For the text-containing cell, return its midpoint in [X, Y] coordinate format. 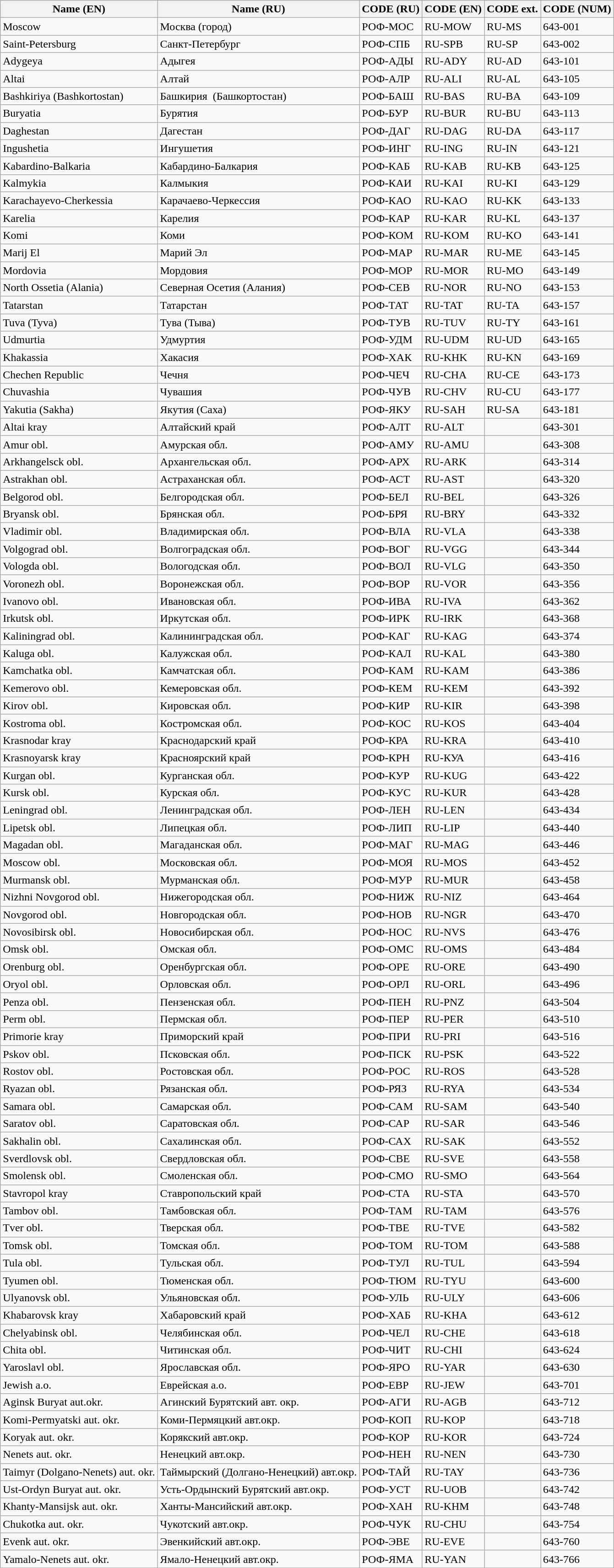
643-594 [577, 1263]
РОФ-ИРК [391, 619]
RU-MO [513, 270]
Smolensk obl. [79, 1176]
Leningrad obl. [79, 810]
РОФ-КОП [391, 1420]
Chelyabinsk obl. [79, 1333]
Мордовия [258, 270]
Khakassia [79, 357]
643-109 [577, 96]
Ust-Ordyn Buryat aut. okr. [79, 1489]
RU-KIR [453, 706]
Псковская обл. [258, 1054]
RU-LIP [453, 828]
Волгоградская обл. [258, 549]
Ханты-Мансийский авт.окр. [258, 1507]
Карачаево-Черкессия [258, 200]
643-546 [577, 1124]
Санкт-Петербург [258, 44]
Брянская обл. [258, 514]
643-434 [577, 810]
РОФ-ТАМ [391, 1211]
Орловская обл. [258, 984]
RU-VOR [453, 584]
643-157 [577, 305]
Тамбовская обл. [258, 1211]
Ryazan obl. [79, 1089]
Архангельская обл. [258, 462]
RU-ARK [453, 462]
РОФ-УЛЬ [391, 1298]
RU-TAY [453, 1472]
643-326 [577, 496]
RU-SAM [453, 1106]
RU-KAB [453, 166]
РОФ-МОР [391, 270]
Татарстан [258, 305]
РОФ-НЕН [391, 1455]
RU-LEN [453, 810]
RU-MOR [453, 270]
Омская обл. [258, 949]
643-177 [577, 392]
RU-ORL [453, 984]
РОФ-САХ [391, 1141]
Усть-Ордынский Бурятский авт.окр. [258, 1489]
РОФ-ОРЕ [391, 967]
643-169 [577, 357]
643-350 [577, 566]
Murmansk obl. [79, 880]
RU-KUG [453, 776]
643-724 [577, 1437]
RU-KAL [453, 653]
Yamalo-Nenets aut. okr. [79, 1559]
Калмыкия [258, 183]
Marij El [79, 253]
643-001 [577, 27]
RU-CHA [453, 375]
РОФ-РЯЗ [391, 1089]
РОФ-АДЫ [391, 61]
Vologda obl. [79, 566]
Магаданская обл. [258, 845]
Свердловская обл. [258, 1158]
Novosibirsk obl. [79, 932]
RU-TA [513, 305]
Saint-Petersburg [79, 44]
643-748 [577, 1507]
Тува (Тыва) [258, 323]
RU-ME [513, 253]
RU-KOR [453, 1437]
Смоленская обл. [258, 1176]
RU-ING [453, 148]
Name (RU) [258, 9]
RU-NOR [453, 288]
Ульяновская обл. [258, 1298]
RU-SA [513, 410]
643-522 [577, 1054]
Ямало-Ненецкий авт.окр. [258, 1559]
RU-IVA [453, 601]
643-002 [577, 44]
643-173 [577, 375]
Белгородская обл. [258, 496]
643-416 [577, 758]
RU-BEL [453, 496]
Красноярский край [258, 758]
643-117 [577, 131]
Lipetsk obl. [79, 828]
643-630 [577, 1368]
RU-VGG [453, 549]
Khanty-Mansijsk aut. okr. [79, 1507]
РОФ-ОРЛ [391, 984]
RU-KEM [453, 688]
Карелия [258, 218]
Эвенкийский авт.окр. [258, 1541]
РОФ-ТАТ [391, 305]
RU-KHA [453, 1315]
Сахалинская обл. [258, 1141]
RU-BA [513, 96]
Ingushetia [79, 148]
Чукотский авт.окр. [258, 1524]
CODE (EN) [453, 9]
РОФ-АГИ [391, 1402]
643-308 [577, 444]
РОФ-БЕЛ [391, 496]
РОФ-ХАН [391, 1507]
RU-КУА [453, 758]
РОФ-КРН [391, 758]
Kabardino-Balkaria [79, 166]
Камчатская обл. [258, 671]
643-362 [577, 601]
РОФ-ЕВР [391, 1385]
Чечня [258, 375]
РОФ-АЛТ [391, 427]
Chita obl. [79, 1350]
РОФ-ТАЙ [391, 1472]
Оренбургская обл. [258, 967]
РОФ-ДАГ [391, 131]
Primorie kray [79, 1036]
643-624 [577, 1350]
Астраханская обл. [258, 479]
RU-KN [513, 357]
Kamchatka obl. [79, 671]
RU-RYA [453, 1089]
Taimyr (Dolgano-Nenets) aut. okr. [79, 1472]
643-386 [577, 671]
643-736 [577, 1472]
Adygeya [79, 61]
Amur obl. [79, 444]
Московская обл. [258, 862]
Krasnodar kray [79, 740]
Sverdlovsk obl. [79, 1158]
Astrakhan obl. [79, 479]
RU-KOP [453, 1420]
643-564 [577, 1176]
RU-NO [513, 288]
RU-BU [513, 113]
Altai kray [79, 427]
RU-MS [513, 27]
Belgorod obl. [79, 496]
643-121 [577, 148]
Volgograd obl. [79, 549]
Тульская обл. [258, 1263]
Москва (город) [258, 27]
Karelia [79, 218]
643-141 [577, 236]
РОФ-ТВЕ [391, 1228]
РОФ-СВЕ [391, 1158]
РОФ-ВОР [391, 584]
Perm obl. [79, 1019]
РОФ-КРА [391, 740]
Алтай [258, 79]
РОФ-ПРИ [391, 1036]
Rostov obl. [79, 1072]
РОФ-НИЖ [391, 897]
РОФ-МОЯ [391, 862]
Бурятия [258, 113]
Yakutia (Sakha) [79, 410]
643-458 [577, 880]
RU-AD [513, 61]
RU-TAT [453, 305]
643-606 [577, 1298]
РОФ-ТУЛ [391, 1263]
643-612 [577, 1315]
Тверская обл. [258, 1228]
РОФ-ТЮМ [391, 1280]
Altai [79, 79]
Sakhalin obl. [79, 1141]
RU-DA [513, 131]
Мурманская обл. [258, 880]
643-374 [577, 636]
РОФ-ЭВЕ [391, 1541]
Mordovia [79, 270]
РОФ-КАИ [391, 183]
RU-KOS [453, 723]
RU-IN [513, 148]
RU-AST [453, 479]
Калининградская обл. [258, 636]
РОФ-НОВ [391, 915]
643-422 [577, 776]
РОФ-ЛИП [391, 828]
RU-KK [513, 200]
Magadan obl. [79, 845]
РОФ-КОР [391, 1437]
Нижегородская обл. [258, 897]
РОФ-ЧЕЛ [391, 1333]
RU-SAR [453, 1124]
643-490 [577, 967]
643-754 [577, 1524]
РОФ-ПСК [391, 1054]
643-446 [577, 845]
Yaroslavl obl. [79, 1368]
RU-DAG [453, 131]
643-149 [577, 270]
Chechen Republic [79, 375]
RU-KAO [453, 200]
643-338 [577, 532]
RU-SMO [453, 1176]
Хабаровский край [258, 1315]
RU-TUV [453, 323]
РОФ-ТОМ [391, 1245]
643-145 [577, 253]
643-301 [577, 427]
Khabarovsk kray [79, 1315]
Orenburg obl. [79, 967]
RU-PER [453, 1019]
RU-SPB [453, 44]
643-133 [577, 200]
RU-ADY [453, 61]
Кемеровская обл. [258, 688]
Северная Осетия (Алания) [258, 288]
Еврейская а.о. [258, 1385]
643-552 [577, 1141]
Амурская обл. [258, 444]
РОФ-БРЯ [391, 514]
RU-BRY [453, 514]
RU-KHK [453, 357]
643-356 [577, 584]
RU-VLG [453, 566]
Адыгея [258, 61]
RU-NGR [453, 915]
643-464 [577, 897]
Tomsk obl. [79, 1245]
643-766 [577, 1559]
643-320 [577, 479]
RU-BUR [453, 113]
RU-KUR [453, 793]
643-113 [577, 113]
643-470 [577, 915]
RU-PRI [453, 1036]
643-161 [577, 323]
Читинская обл. [258, 1350]
RU-JEW [453, 1385]
РОФ-КАГ [391, 636]
RU-UD [513, 340]
RU-ULY [453, 1298]
РОФ-УСТ [391, 1489]
643-516 [577, 1036]
RU-UDM [453, 340]
РОФ-КАО [391, 200]
РОФ-МАГ [391, 845]
Samara obl. [79, 1106]
РОФ-МОС [391, 27]
Tatarstan [79, 305]
РОФ-СМО [391, 1176]
Irkutsk obl. [79, 619]
Vladimir obl. [79, 532]
643-718 [577, 1420]
643-582 [577, 1228]
РОФ-ИВА [391, 601]
РОФ-БАШ [391, 96]
Липецкая обл. [258, 828]
Алтайский край [258, 427]
Tver obl. [79, 1228]
643-730 [577, 1455]
North Ossetia (Alania) [79, 288]
RU-PSK [453, 1054]
RU-VLA [453, 532]
Chukotka aut. okr. [79, 1524]
Penza obl. [79, 1002]
Aginsk Buryat aut.okr. [79, 1402]
RU-EVE [453, 1541]
Приморский край [258, 1036]
643-476 [577, 932]
RU-MAR [453, 253]
Karachayevo-Cherkessia [79, 200]
643-558 [577, 1158]
Kursk obl. [79, 793]
CODE (NUM) [577, 9]
643-452 [577, 862]
RU-KI [513, 183]
РОФ-АМУ [391, 444]
РОФ-ПЕР [391, 1019]
Buryatia [79, 113]
Кировская обл. [258, 706]
643-105 [577, 79]
RU-KHM [453, 1507]
РОФ-ЧУВ [391, 392]
Komi-Permyatski aut. okr. [79, 1420]
RU-TUL [453, 1263]
Новгородская обл. [258, 915]
643-540 [577, 1106]
RU-OMS [453, 949]
RU-ALI [453, 79]
643-496 [577, 984]
Daghestan [79, 131]
RU-KAG [453, 636]
Пензенская обл. [258, 1002]
РОФ-ЛЕН [391, 810]
643-404 [577, 723]
RU-KB [513, 166]
Stavropol kray [79, 1193]
РОФ-ЯКУ [391, 410]
RU-CU [513, 392]
РОФ-КЕМ [391, 688]
RU-NIZ [453, 897]
Коми-Пермяцкий авт.окр. [258, 1420]
643-137 [577, 218]
РОФ-СПБ [391, 44]
РОФ-ЧУК [391, 1524]
CODE (RU) [391, 9]
РОФ-РОС [391, 1072]
РОФ-ПЕН [391, 1002]
РОФ-МАР [391, 253]
643-742 [577, 1489]
Ставропольский край [258, 1193]
RU-KL [513, 218]
РОФ-САМ [391, 1106]
Ярославская обл. [258, 1368]
Курская обл. [258, 793]
RU-ORE [453, 967]
Kostroma obl. [79, 723]
РОФ-АСТ [391, 479]
РОФ-ВОЛ [391, 566]
Bryansk obl. [79, 514]
Kaluga obl. [79, 653]
РОФ-ЧЕЧ [391, 375]
РОФ-КАБ [391, 166]
Ростовская обл. [258, 1072]
RU-SAH [453, 410]
643-380 [577, 653]
РОФ-НОС [391, 932]
Tula obl. [79, 1263]
RU-TVE [453, 1228]
RU-MOW [453, 27]
РОФ-СТА [391, 1193]
RU-BAS [453, 96]
Ulyanovsk obl. [79, 1298]
RU-YAN [453, 1559]
RU-MUR [453, 880]
Воронежская обл. [258, 584]
Krasnoyarsk kray [79, 758]
643-332 [577, 514]
РОФ-КУС [391, 793]
643-368 [577, 619]
Jewish a.o. [79, 1385]
Pskov obl. [79, 1054]
Kurgan obl. [79, 776]
RU-AMU [453, 444]
643-600 [577, 1280]
Дагестан [258, 131]
RU-AGB [453, 1402]
Томская обл. [258, 1245]
643-588 [577, 1245]
RU-TYU [453, 1280]
Челябинская обл. [258, 1333]
РОФ-ВЛА [391, 532]
RU-YAR [453, 1368]
Bashkiriya (Bashkortostan) [79, 96]
РОФ-УДМ [391, 340]
РОФ-САР [391, 1124]
Koryak aut. okr. [79, 1437]
Ненецкий авт.окр. [258, 1455]
643-760 [577, 1541]
643-165 [577, 340]
Tambov obl. [79, 1211]
643-576 [577, 1211]
РОФ-ЯРО [391, 1368]
РОФ-КАМ [391, 671]
РОФ-АРХ [391, 462]
Вологодская обл. [258, 566]
RU-CHU [453, 1524]
643-510 [577, 1019]
Kaliningrad obl. [79, 636]
РОФ-КИР [391, 706]
RU-CE [513, 375]
РОФ-ВОГ [391, 549]
Kalmykia [79, 183]
Калужская обл. [258, 653]
Evenk aut. okr. [79, 1541]
РОФ-ХАК [391, 357]
Агинский Бурятский авт. окр. [258, 1402]
RU-KRA [453, 740]
RU-CHE [453, 1333]
643-101 [577, 61]
Саратовская обл. [258, 1124]
RU-KAR [453, 218]
Корякский авт.окр. [258, 1437]
RU-KO [513, 236]
Komi [79, 236]
Коми [258, 236]
643-484 [577, 949]
643-618 [577, 1333]
CODE ext. [513, 9]
RU-SP [513, 44]
Кабардино-Балкария [258, 166]
Тюменская обл. [258, 1280]
Рязанская обл. [258, 1089]
643-153 [577, 288]
RU-ROS [453, 1072]
Kirov obl. [79, 706]
643-570 [577, 1193]
643-534 [577, 1089]
Moscow obl. [79, 862]
643-712 [577, 1402]
Ингушетия [258, 148]
RU-SAK [453, 1141]
RU-UOB [453, 1489]
Tyumen obl. [79, 1280]
Новосибирская обл. [258, 932]
Хакасия [258, 357]
RU-TY [513, 323]
Ivanovo obl. [79, 601]
RU-KAI [453, 183]
RU-IRK [453, 619]
RU-STA [453, 1193]
643-440 [577, 828]
643-129 [577, 183]
Chuvashia [79, 392]
RU-SVE [453, 1158]
Самарская обл. [258, 1106]
РОФ-ЧИТ [391, 1350]
Arkhangelsck obl. [79, 462]
РОФ-КАЛ [391, 653]
Марий Эл [258, 253]
RU-TOM [453, 1245]
РОФ-ЯМА [391, 1559]
РОФ-ТУВ [391, 323]
643-528 [577, 1072]
643-344 [577, 549]
Omsk obl. [79, 949]
Владимирская обл. [258, 532]
Башкирия (Башкортостан) [258, 96]
Ленинградская обл. [258, 810]
Ивановская обл. [258, 601]
РОФ-КУР [391, 776]
Oryol obl. [79, 984]
Чувашия [258, 392]
Краснодарский край [258, 740]
Курганская обл. [258, 776]
РОФ-БУР [391, 113]
643-392 [577, 688]
Udmurtia [79, 340]
Kemerovo obl. [79, 688]
Иркутская обл. [258, 619]
RU-CHV [453, 392]
RU-KOM [453, 236]
643-398 [577, 706]
Name (EN) [79, 9]
Saratov obl. [79, 1124]
RU-KAM [453, 671]
RU-CHI [453, 1350]
643-125 [577, 166]
РОФ-МУР [391, 880]
РОФ-КОС [391, 723]
643-410 [577, 740]
Tuva (Tyva) [79, 323]
Nizhni Novgorod obl. [79, 897]
643-314 [577, 462]
RU-TAM [453, 1211]
RU-PNZ [453, 1002]
Nenets aut. okr. [79, 1455]
Novgorod obl. [79, 915]
РОФ-АЛР [391, 79]
Moscow [79, 27]
Пермская обл. [258, 1019]
RU-NVS [453, 932]
643-504 [577, 1002]
РОФ-СЕВ [391, 288]
Voronezh obl. [79, 584]
643-181 [577, 410]
RU-NEN [453, 1455]
RU-ALT [453, 427]
Удмуртия [258, 340]
Якутия (Саха) [258, 410]
Таймырский (Долгано-Ненецкий) авт.окр. [258, 1472]
РОФ-ОМС [391, 949]
RU-MAG [453, 845]
RU-AL [513, 79]
РОФ-КОМ [391, 236]
Костромская обл. [258, 723]
643-701 [577, 1385]
РОФ-ХАБ [391, 1315]
РОФ-КАР [391, 218]
643-428 [577, 793]
РОФ-ИНГ [391, 148]
RU-MOS [453, 862]
